From the cell containing the given text, extract its center point as (x, y) coordinate. 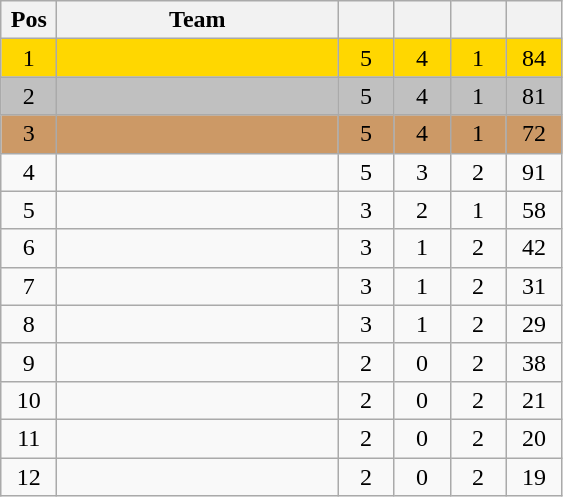
42 (534, 248)
9 (29, 362)
6 (29, 248)
21 (534, 400)
84 (534, 58)
19 (534, 477)
31 (534, 286)
7 (29, 286)
12 (29, 477)
10 (29, 400)
Team (198, 20)
81 (534, 96)
72 (534, 134)
Pos (29, 20)
11 (29, 438)
20 (534, 438)
38 (534, 362)
8 (29, 324)
91 (534, 172)
29 (534, 324)
58 (534, 210)
